For the text-containing cell, return its midpoint in [x, y] coordinate format. 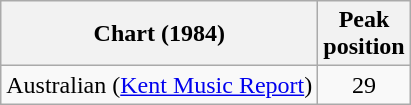
Peakposition [364, 34]
Chart (1984) [160, 34]
29 [364, 85]
Australian (Kent Music Report) [160, 85]
